Search for the cell housing the specified text and yield its (X, Y) center coordinate. 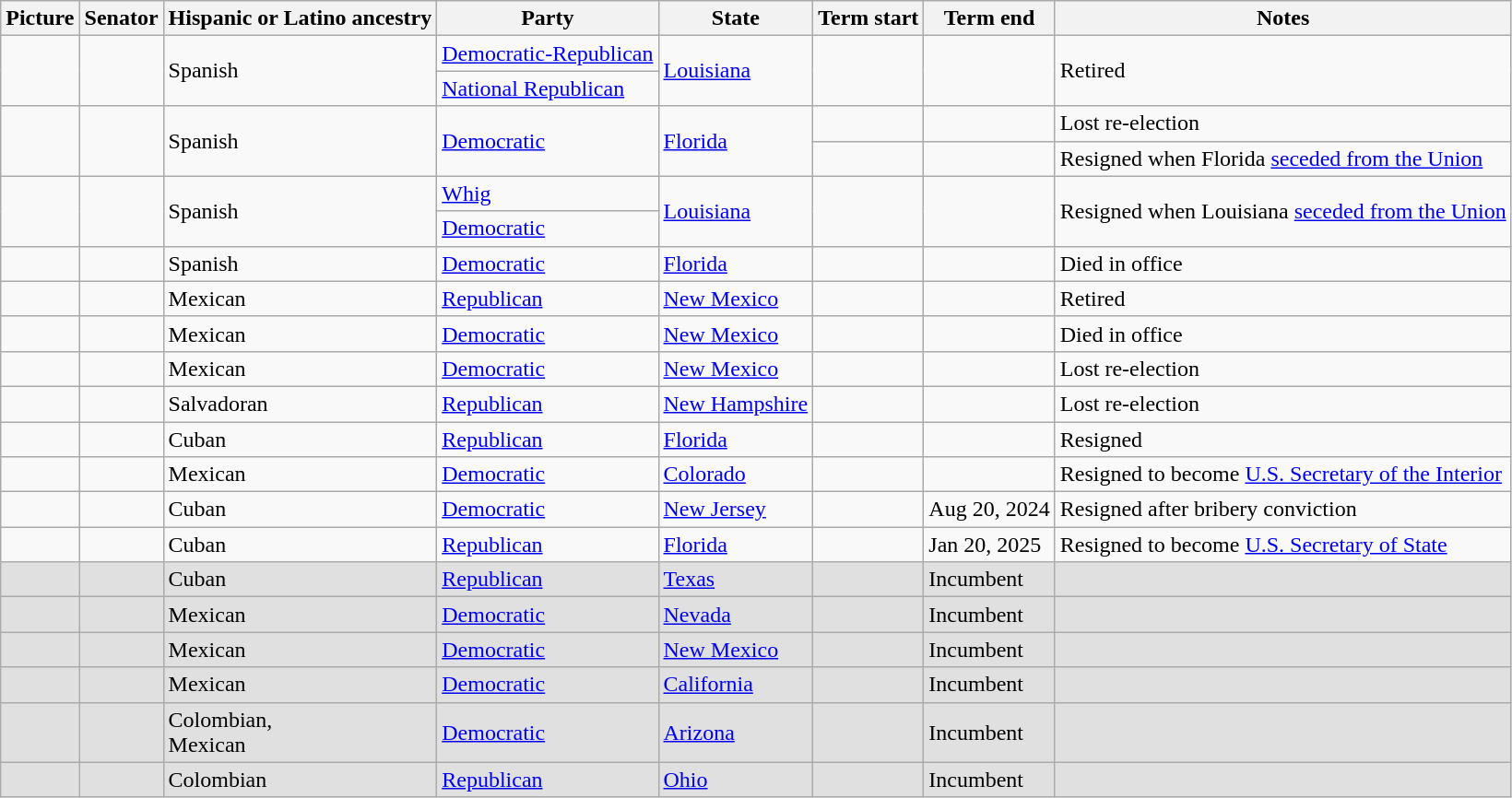
Resigned after bribery conviction (1283, 510)
Senator (122, 18)
California (736, 685)
Whig (548, 194)
Notes (1283, 18)
Nevada (736, 615)
Ohio (736, 780)
Resigned when Louisiana seceded from the Union (1283, 211)
Party (548, 18)
Democratic-Republican (548, 53)
Term start (868, 18)
New Hampshire (736, 404)
State (736, 18)
Picture (41, 18)
Aug 20, 2024 (989, 510)
New Jersey (736, 510)
Texas (736, 580)
Salvadoran (301, 404)
Colorado (736, 475)
National Republican (548, 88)
Resigned to become U.S. Secretary of the Interior (1283, 475)
Resigned to become U.S. Secretary of State (1283, 545)
Term end (989, 18)
Colombian (301, 780)
Colombian,Mexican (301, 732)
Resigned when Florida seceded from the Union (1283, 158)
Jan 20, 2025 (989, 545)
Hispanic or Latino ancestry (301, 18)
Arizona (736, 732)
Resigned (1283, 440)
